Search for the cell housing the specified text and yield its [x, y] center coordinate. 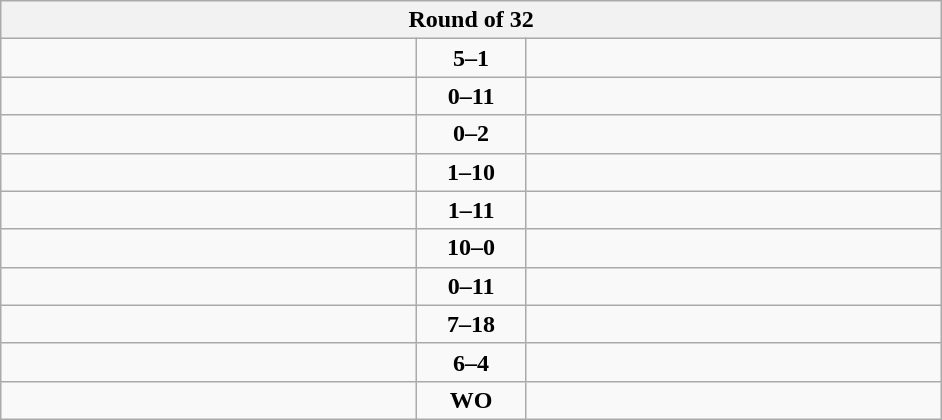
7–18 [472, 324]
1–10 [472, 172]
Round of 32 [472, 20]
5–1 [472, 58]
0–2 [472, 134]
WO [472, 400]
10–0 [472, 248]
6–4 [472, 362]
1–11 [472, 210]
